Determine the (x, y) coordinate at the center of the cell enclosing the given text.  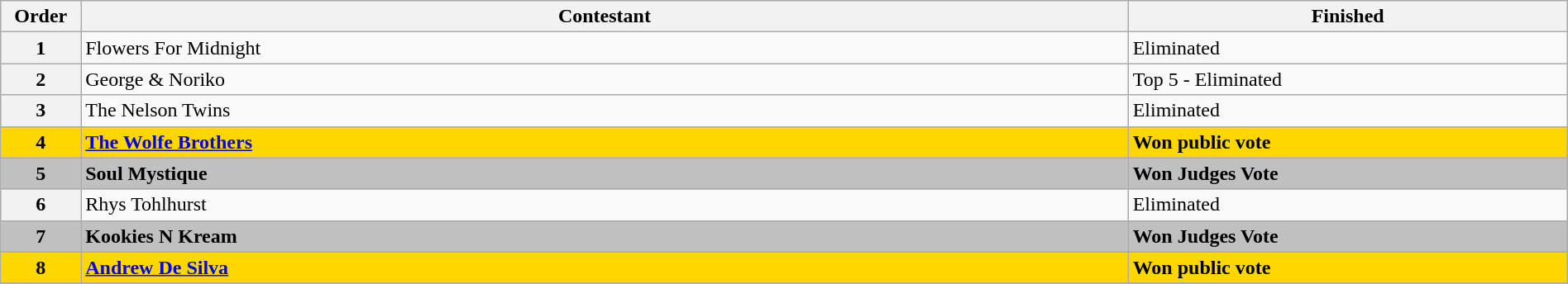
Soul Mystique (605, 173)
The Wolfe Brothers (605, 142)
Rhys Tohlhurst (605, 205)
7 (41, 236)
Kookies N Kream (605, 236)
1 (41, 48)
Contestant (605, 17)
Flowers For Midnight (605, 48)
3 (41, 111)
Andrew De Silva (605, 267)
Finished (1348, 17)
4 (41, 142)
2 (41, 79)
6 (41, 205)
George & Noriko (605, 79)
Top 5 - Eliminated (1348, 79)
8 (41, 267)
5 (41, 173)
Order (41, 17)
The Nelson Twins (605, 111)
